Scan for the cell matching the given text and deliver its (x, y) coordinate at center. 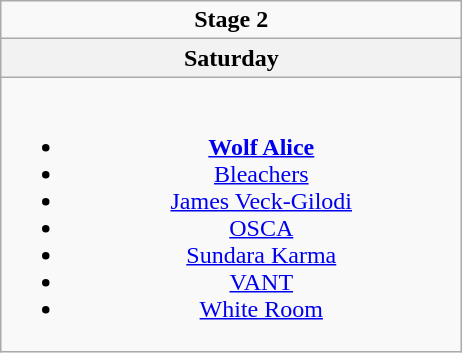
Wolf AliceBleachersJames Veck-GilodiOSCASundara KarmaVANTWhite Room (232, 214)
Saturday (232, 58)
Stage 2 (232, 20)
